Scan for the cell matching the given text and deliver its (X, Y) coordinate at center. 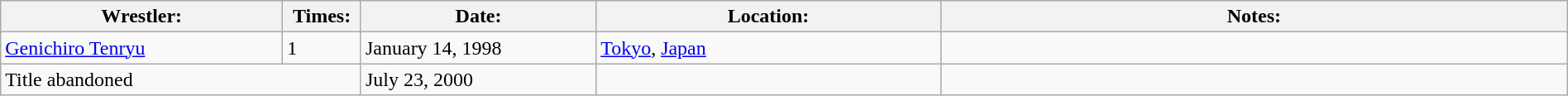
Genichiro Tenryu (142, 48)
Location: (769, 17)
Tokyo, Japan (769, 48)
July 23, 2000 (478, 79)
Date: (478, 17)
Title abandoned (181, 79)
Times: (323, 17)
1 (323, 48)
Wrestler: (142, 17)
Notes: (1254, 17)
January 14, 1998 (478, 48)
